Find where the given text appears and provide that cell's center as [X, Y] coordinate. 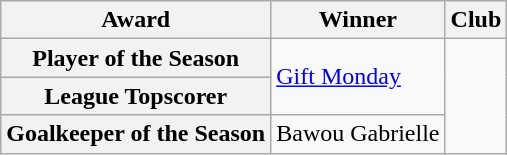
Goalkeeper of the Season [136, 134]
Award [136, 20]
Winner [358, 20]
Player of the Season [136, 58]
Club [476, 20]
Gift Monday [358, 77]
Bawou Gabrielle [358, 134]
League Topscorer [136, 96]
